Detect which cell encompasses the target text, then output its [X, Y] center coordinate. 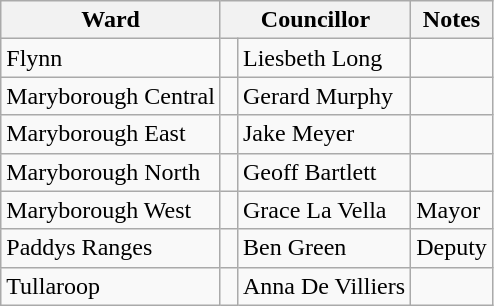
Paddys Ranges [111, 248]
Liesbeth Long [324, 58]
Gerard Murphy [324, 96]
Ward [111, 20]
Anna De Villiers [324, 286]
Councillor [315, 20]
Flynn [111, 58]
Maryborough Central [111, 96]
Notes [452, 20]
Geoff Bartlett [324, 172]
Jake Meyer [324, 134]
Maryborough West [111, 210]
Grace La Vella [324, 210]
Maryborough East [111, 134]
Ben Green [324, 248]
Mayor [452, 210]
Tullaroop [111, 286]
Deputy [452, 248]
Maryborough North [111, 172]
